Scan for the cell matching the given text and deliver its (X, Y) coordinate at center. 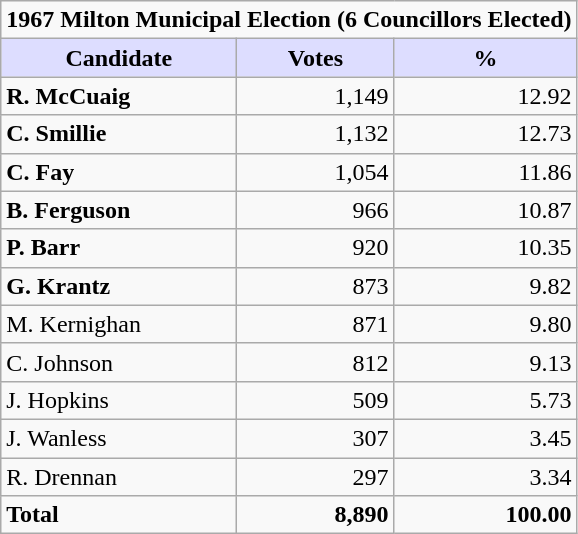
Candidate (119, 58)
G. Krantz (119, 286)
Total (119, 515)
812 (316, 362)
1,149 (316, 96)
307 (316, 438)
9.13 (486, 362)
C. Johnson (119, 362)
R. McCuaig (119, 96)
9.80 (486, 324)
1,054 (316, 172)
10.35 (486, 248)
8,890 (316, 515)
10.87 (486, 210)
C. Smillie (119, 134)
C. Fay (119, 172)
% (486, 58)
P. Barr (119, 248)
920 (316, 248)
11.86 (486, 172)
9.82 (486, 286)
5.73 (486, 400)
M. Kernighan (119, 324)
J. Hopkins (119, 400)
871 (316, 324)
873 (316, 286)
100.00 (486, 515)
509 (316, 400)
297 (316, 477)
966 (316, 210)
B. Ferguson (119, 210)
12.92 (486, 96)
1,132 (316, 134)
J. Wanless (119, 438)
1967 Milton Municipal Election (6 Councillors Elected) (289, 20)
Votes (316, 58)
3.45 (486, 438)
3.34 (486, 477)
12.73 (486, 134)
R. Drennan (119, 477)
